Determine the [X, Y] coordinate at the center of the cell enclosing the given text.  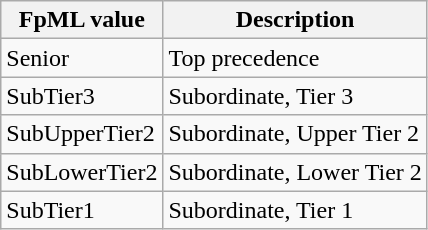
Subordinate, Lower Tier 2 [295, 172]
Subordinate, Tier 3 [295, 96]
SubTier3 [82, 96]
SubTier1 [82, 210]
Description [295, 20]
Top precedence [295, 58]
SubUpperTier2 [82, 134]
FpML value [82, 20]
Subordinate, Tier 1 [295, 210]
Senior [82, 58]
SubLowerTier2 [82, 172]
Subordinate, Upper Tier 2 [295, 134]
